Extract the [X, Y] coordinate from the center of the cell holding the provided text.  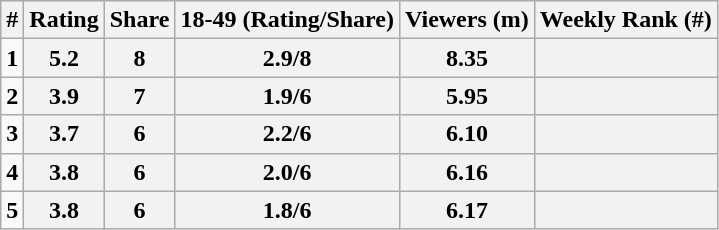
2 [12, 96]
7 [140, 96]
# [12, 20]
Rating [64, 20]
5 [12, 210]
8 [140, 58]
3.7 [64, 134]
Share [140, 20]
5.95 [466, 96]
4 [12, 172]
18-49 (Rating/Share) [288, 20]
6.17 [466, 210]
5.2 [64, 58]
2.2/6 [288, 134]
Weekly Rank (#) [626, 20]
1.9/6 [288, 96]
2.0/6 [288, 172]
1.8/6 [288, 210]
3.9 [64, 96]
6.10 [466, 134]
6.16 [466, 172]
8.35 [466, 58]
3 [12, 134]
1 [12, 58]
2.9/8 [288, 58]
Viewers (m) [466, 20]
